Identify which cell holds the provided text, then report its [x, y] central coordinate. 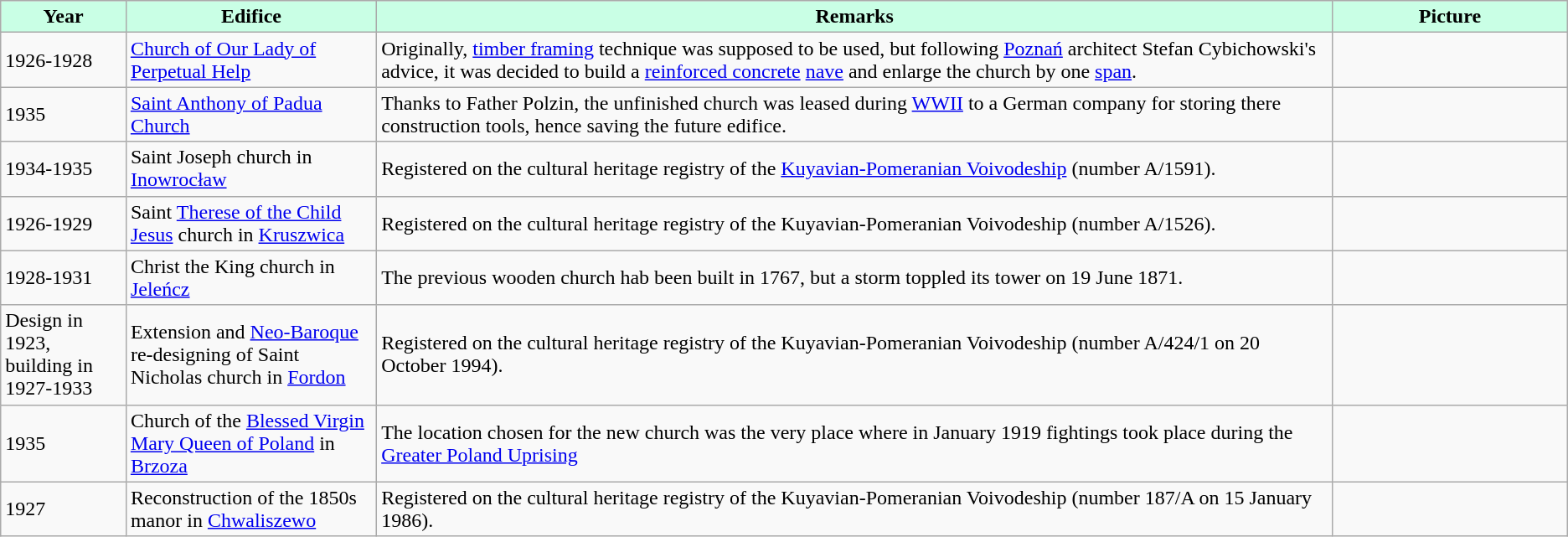
Registered on the cultural heritage registry of the Kuyavian-Pomeranian Voivodeship (number A/1526). [854, 223]
Remarks [854, 17]
Year [64, 17]
Picture [1451, 17]
Registered on the cultural heritage registry of the Kuyavian-Pomeranian Voivodeship (number A/424/1 on 20 October 1994). [854, 355]
1934-1935 [64, 169]
Reconstruction of the 1850s manor in Chwaliszewo [251, 509]
1927 [64, 509]
1928-1931 [64, 278]
The location chosen for the new church was the very place where in January 1919 fightings took place during the Greater Poland Uprising [854, 443]
Saint Joseph church in Inowrocław [251, 169]
Edifice [251, 17]
Christ the King church in Jeleńcz [251, 278]
Registered on the cultural heritage registry of the Kuyavian-Pomeranian Voivodeship (number A/1591). [854, 169]
Design in 1923, building in 1927-1933 [64, 355]
Church of Our Lady of Perpetual Help [251, 60]
1926-1929 [64, 223]
1926-1928 [64, 60]
Extension and Neo-Baroque re-designing of Saint Nicholas church in Fordon [251, 355]
Saint Therese of the Child Jesus church in Kruszwica [251, 223]
The previous wooden church hab been built in 1767, but a storm toppled its tower on 19 June 1871. [854, 278]
Church of the Blessed Virgin Mary Queen of Poland in Brzoza [251, 443]
Registered on the cultural heritage registry of the Kuyavian-Pomeranian Voivodeship (number 187/A on 15 January 1986). [854, 509]
Saint Anthony of Padua Church [251, 114]
